Find where the given text appears and provide that cell's center as (X, Y) coordinate. 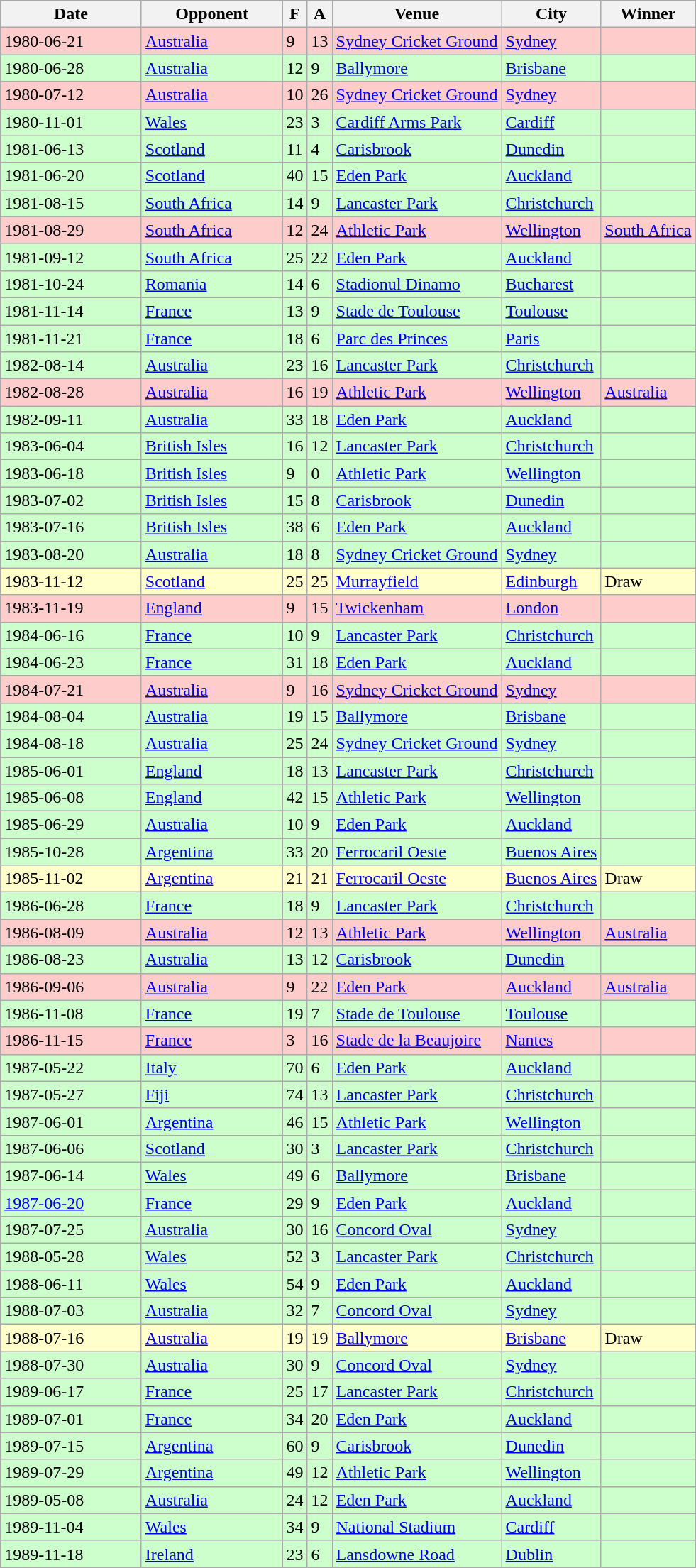
1989-05-08 (71, 1500)
1984-08-18 (71, 743)
Stadionul Dinamo (417, 284)
1986-11-15 (71, 1041)
1983-06-18 (71, 473)
1981-06-13 (71, 149)
Ireland (211, 1554)
1981-09-12 (71, 257)
26 (319, 95)
City (551, 14)
1980-06-21 (71, 41)
4 (319, 149)
Cardiff Arms Park (417, 122)
1989-06-17 (71, 1392)
1988-07-16 (71, 1338)
52 (295, 1257)
70 (295, 1068)
38 (295, 527)
1986-06-28 (71, 906)
46 (295, 1122)
1985-10-28 (71, 852)
1987-06-01 (71, 1122)
1983-11-19 (71, 608)
1988-06-11 (71, 1284)
54 (295, 1284)
17 (319, 1392)
Fiji (211, 1095)
1989-11-04 (71, 1527)
F (295, 14)
1984-08-04 (71, 716)
Twickenham (417, 608)
Paris (551, 339)
1989-11-18 (71, 1554)
1984-07-21 (71, 689)
Edinburgh (551, 581)
1981-08-29 (71, 230)
1988-05-28 (71, 1257)
Lansdowne Road (417, 1554)
Murrayfield (417, 581)
Romania (211, 284)
1989-07-29 (71, 1473)
0 (319, 473)
Dublin (551, 1554)
Stade de la Beaujoire (417, 1041)
1980-07-12 (71, 95)
1986-08-09 (71, 933)
60 (295, 1446)
1983-08-20 (71, 554)
A (319, 14)
31 (295, 662)
11 (295, 149)
1982-08-28 (71, 393)
Opponent (211, 14)
1987-06-14 (71, 1175)
Bucharest (551, 284)
1980-06-28 (71, 68)
32 (295, 1311)
1985-06-08 (71, 798)
1986-09-06 (71, 987)
National Stadium (417, 1527)
1989-07-15 (71, 1446)
Nantes (551, 1041)
1989-07-01 (71, 1419)
1981-08-15 (71, 203)
1987-06-20 (71, 1203)
1987-07-25 (71, 1230)
Venue (417, 14)
40 (295, 176)
Parc des Princes (417, 339)
1982-08-14 (71, 366)
1981-06-20 (71, 176)
Italy (211, 1068)
London (551, 608)
Winner (648, 14)
1988-07-30 (71, 1365)
74 (295, 1095)
1987-06-06 (71, 1148)
1984-06-23 (71, 662)
1983-07-02 (71, 500)
1983-06-04 (71, 446)
Date (71, 14)
1981-10-24 (71, 284)
1983-11-12 (71, 581)
1985-06-01 (71, 770)
29 (295, 1203)
1984-06-16 (71, 635)
1985-06-29 (71, 825)
1981-11-14 (71, 311)
1980-11-01 (71, 122)
1987-05-27 (71, 1095)
1985-11-02 (71, 879)
42 (295, 798)
1982-09-11 (71, 420)
1987-05-22 (71, 1068)
1981-11-21 (71, 339)
1988-07-03 (71, 1311)
1983-07-16 (71, 527)
1986-11-08 (71, 1014)
1986-08-23 (71, 960)
